Find where the given text appears and provide that cell's center as [x, y] coordinate. 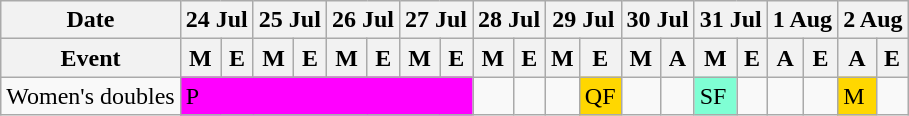
27 Jul [436, 20]
2 Aug [873, 20]
Women's doubles [90, 96]
26 Jul [362, 20]
P [326, 96]
Date [90, 20]
QF [600, 96]
31 Jul [730, 20]
1 Aug [802, 20]
Event [90, 58]
SF [716, 96]
29 Jul [584, 20]
24 Jul [216, 20]
28 Jul [508, 20]
30 Jul [658, 20]
25 Jul [290, 20]
